Return the [x, y] coordinate for the center point of the cell that contains the specified text.  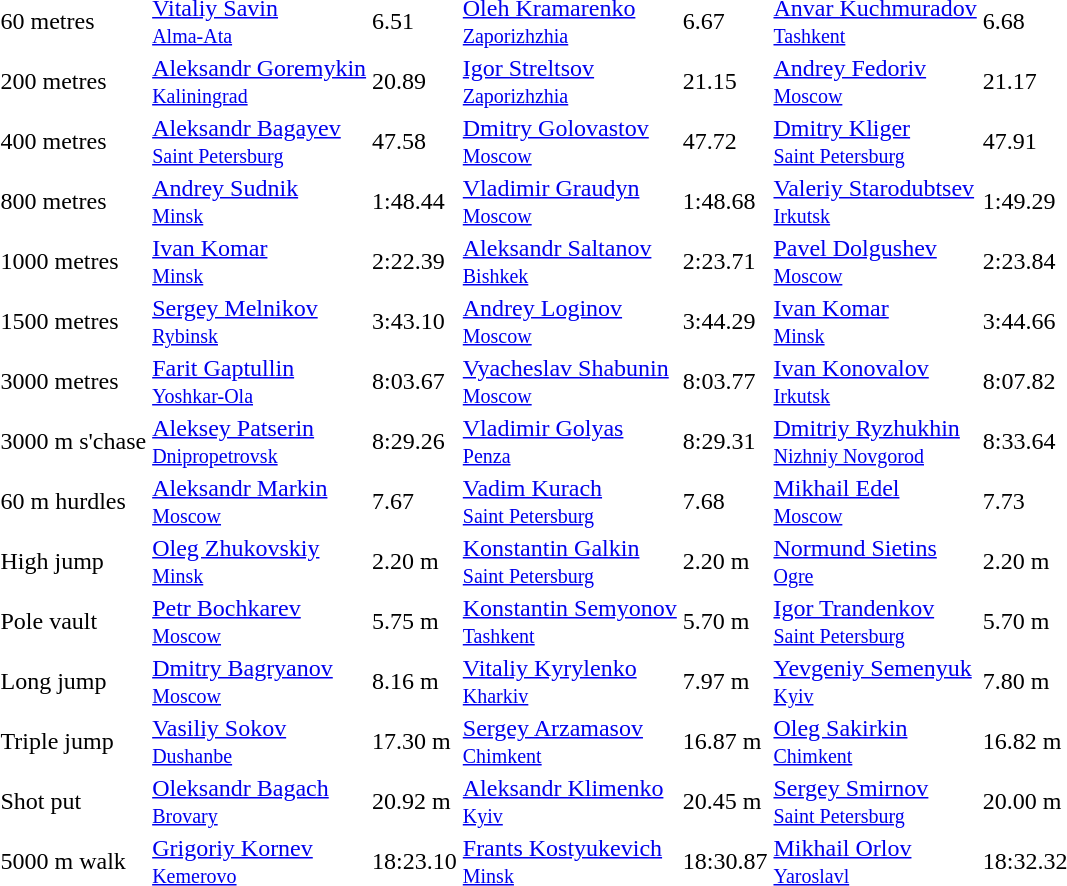
8:03.77 [725, 382]
7.68 [725, 502]
Ivan Konovalov Irkutsk [875, 382]
8:29.31 [725, 442]
2:23.71 [725, 262]
1:48.68 [725, 202]
Aleksey Patserin Dnipropetrovsk [260, 442]
Aleksandr Goremykin Kaliningrad [260, 82]
Konstantin Semyonov Tashkent [570, 622]
Oleksandr Bagach Brovary [260, 802]
Aleksandr Klimenko Kyiv [570, 802]
Dmitry Golovastov Moscow [570, 142]
Mikhail Edel Moscow [875, 502]
Vitaliy Kyrylenko Kharkiv [570, 682]
Normund Sietins Ogre [875, 562]
7.67 [415, 502]
8.16 m [415, 682]
47.58 [415, 142]
Farit Gaptullin Yoshkar-Ola [260, 382]
3:44.29 [725, 322]
5.75 m [415, 622]
47.72 [725, 142]
Aleksandr Bagayev Saint Petersburg [260, 142]
8:03.67 [415, 382]
17.30 m [415, 742]
20.89 [415, 82]
Valeriy Starodubtsev Irkutsk [875, 202]
Dmitry Bagryanov Moscow [260, 682]
Igor Trandenkov Saint Petersburg [875, 622]
Sergey Smirnov Saint Petersburg [875, 802]
20.92 m [415, 802]
20.45 m [725, 802]
Aleksandr Markin Moscow [260, 502]
Dmitry Kliger Saint Petersburg [875, 142]
Oleg Zhukovskiy Minsk [260, 562]
2:22.39 [415, 262]
Vladimir Golyas Penza [570, 442]
Sergey Arzamasov Chimkent [570, 742]
Pavel Dolgushev Moscow [875, 262]
Aleksandr Saltanov Bishkek [570, 262]
Dmitriy Ryzhukhin Nizhniy Novgorod [875, 442]
Vadim Kurach Saint Petersburg [570, 502]
Igor Streltsov Zaporizhzhia [570, 82]
21.15 [725, 82]
Oleg Sakirkin Chimkent [875, 742]
Andrey Sudnik Minsk [260, 202]
Yevgeniy Semenyuk Kyiv [875, 682]
7.97 m [725, 682]
3:43.10 [415, 322]
Vladimir Graudyn Moscow [570, 202]
1:48.44 [415, 202]
5.70 m [725, 622]
Vasiliy Sokov Dushanbe [260, 742]
Petr Bochkarev Moscow [260, 622]
Andrey Loginov Moscow [570, 322]
Andrey Fedoriv Moscow [875, 82]
Sergey Melnikov Rybinsk [260, 322]
8:29.26 [415, 442]
16.87 m [725, 742]
Konstantin Galkin Saint Petersburg [570, 562]
Vyacheslav Shabunin Moscow [570, 382]
